Capture the cell that displays the provided text and extract its (x, y) central coordinate. 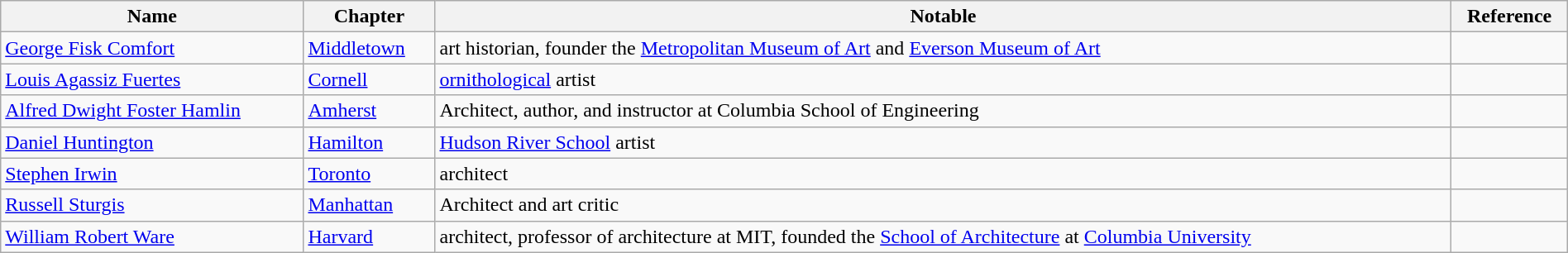
Notable (943, 17)
Toronto (369, 174)
architect (943, 174)
Architect, author, and instructor at Columbia School of Engineering (943, 111)
Russell Sturgis (152, 205)
George Fisk Comfort (152, 48)
Cornell (369, 79)
Stephen Irwin (152, 174)
Reference (1509, 17)
Architect and art critic (943, 205)
Daniel Huntington (152, 142)
Middletown (369, 48)
ornithological artist (943, 79)
Alfred Dwight Foster Hamlin (152, 111)
Hudson River School artist (943, 142)
Name (152, 17)
Hamilton (369, 142)
Amherst (369, 111)
art historian, founder the Metropolitan Museum of Art and Everson Museum of Art (943, 48)
architect, professor of architecture at MIT, founded the School of Architecture at Columbia University (943, 236)
Chapter (369, 17)
Louis Agassiz Fuertes (152, 79)
William Robert Ware (152, 236)
Manhattan (369, 205)
Harvard (369, 236)
